Determine the (X, Y) coordinate at the center of the cell enclosing the given text.  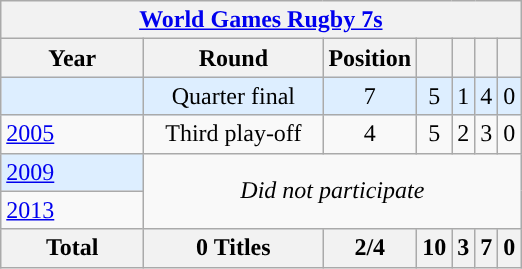
2/4 (370, 248)
1 (464, 96)
Round (234, 58)
Quarter final (234, 96)
2013 (72, 210)
Did not participate (332, 191)
World Games Rugby 7s (261, 20)
2 (464, 134)
Total (72, 248)
2009 (72, 172)
2005 (72, 134)
10 (434, 248)
0 Titles (234, 248)
Position (370, 58)
Year (72, 58)
Third play-off (234, 134)
